From the cell containing the given text, extract its center point as (x, y) coordinate. 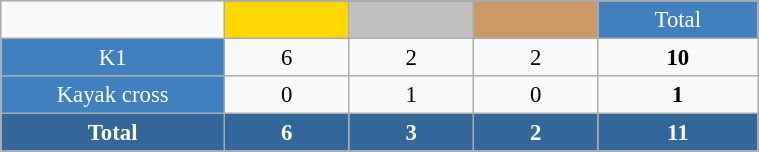
3 (411, 133)
Kayak cross (113, 95)
10 (678, 58)
11 (678, 133)
K1 (113, 58)
